Detect which cell encompasses the target text, then output its [x, y] center coordinate. 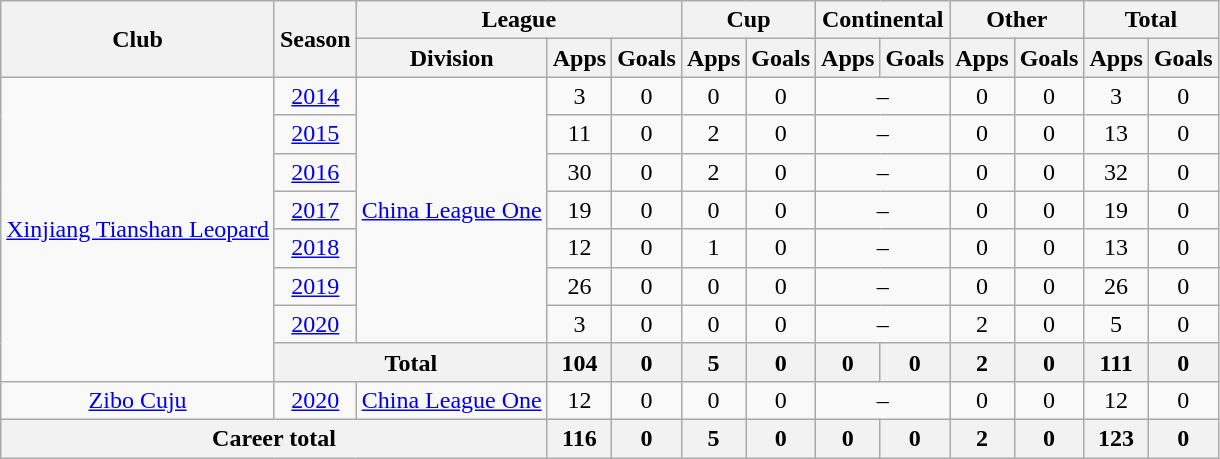
Other [1017, 20]
2018 [315, 248]
2016 [315, 172]
Season [315, 39]
2015 [315, 134]
104 [579, 362]
2019 [315, 286]
League [518, 20]
32 [1116, 172]
116 [579, 438]
Zibo Cuju [138, 400]
Continental [883, 20]
Cup [748, 20]
2017 [315, 210]
Club [138, 39]
Career total [274, 438]
1 [713, 248]
123 [1116, 438]
11 [579, 134]
111 [1116, 362]
30 [579, 172]
2014 [315, 96]
Division [452, 58]
Xinjiang Tianshan Leopard [138, 229]
